Locate the cell with the specified text and output its [X, Y] center coordinate. 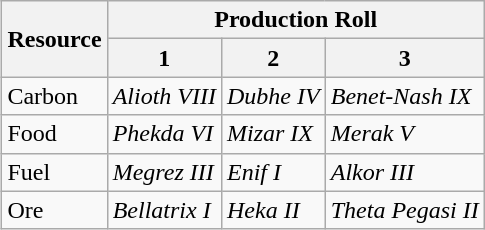
Megrez III [164, 172]
Enif I [273, 172]
Merak V [404, 134]
Carbon [54, 96]
Fuel [54, 172]
Bellatrix I [164, 210]
Resource [54, 39]
Heka II [273, 210]
Theta Pegasi II [404, 210]
Dubhe IV [273, 96]
1 [164, 58]
Phekda VI [164, 134]
Benet-Nash IX [404, 96]
Mizar IX [273, 134]
Production Roll [296, 20]
Ore [54, 210]
2 [273, 58]
3 [404, 58]
Alioth VIII [164, 96]
Alkor III [404, 172]
Food [54, 134]
